Output the (X, Y) coordinate of the center of the cell containing the given text.  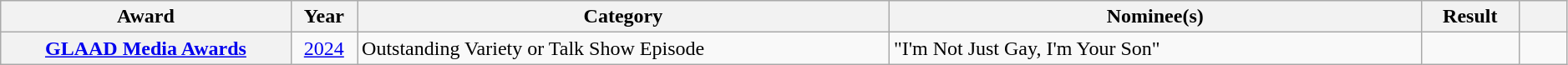
"I'm Not Just Gay, I'm Your Son" (1154, 48)
Category (623, 17)
Nominee(s) (1154, 17)
2024 (324, 48)
GLAAD Media Awards (145, 48)
Outstanding Variety or Talk Show Episode (623, 48)
Year (324, 17)
Result (1470, 17)
Award (145, 17)
